For the text-containing cell, return its midpoint in [x, y] coordinate format. 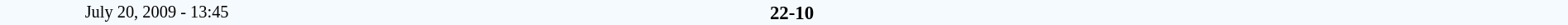
22-10 [791, 12]
July 20, 2009 - 13:45 [157, 12]
